Return the [X, Y] coordinate for the center point of the cell that contains the specified text.  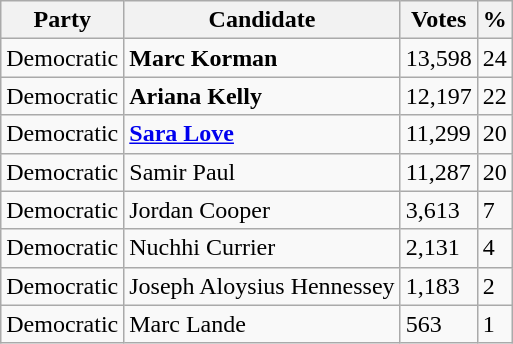
Candidate [262, 20]
3,613 [438, 210]
12,197 [438, 96]
Marc Korman [262, 58]
Joseph Aloysius Hennessey [262, 286]
Sara Love [262, 134]
2 [494, 286]
Samir Paul [262, 172]
% [494, 20]
13,598 [438, 58]
Jordan Cooper [262, 210]
Party [62, 20]
11,287 [438, 172]
Marc Lande [262, 324]
Votes [438, 20]
7 [494, 210]
1 [494, 324]
Ariana Kelly [262, 96]
24 [494, 58]
4 [494, 248]
11,299 [438, 134]
1,183 [438, 286]
2,131 [438, 248]
22 [494, 96]
Nuchhi Currier [262, 248]
563 [438, 324]
